For the text-containing cell, return its midpoint in [X, Y] coordinate format. 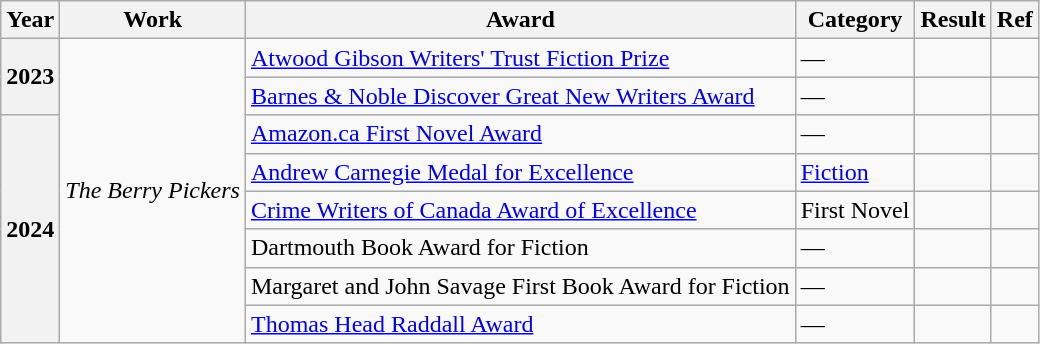
Margaret and John Savage First Book Award for Fiction [520, 286]
Atwood Gibson Writers' Trust Fiction Prize [520, 58]
Barnes & Noble Discover Great New Writers Award [520, 96]
Year [30, 20]
2024 [30, 229]
Crime Writers of Canada Award of Excellence [520, 210]
Andrew Carnegie Medal for Excellence [520, 172]
Result [953, 20]
The Berry Pickers [153, 191]
Work [153, 20]
Ref [1014, 20]
Fiction [855, 172]
2023 [30, 77]
First Novel [855, 210]
Dartmouth Book Award for Fiction [520, 248]
Amazon.ca First Novel Award [520, 134]
Thomas Head Raddall Award [520, 324]
Category [855, 20]
Award [520, 20]
